Search for the cell housing the specified text and yield its (X, Y) center coordinate. 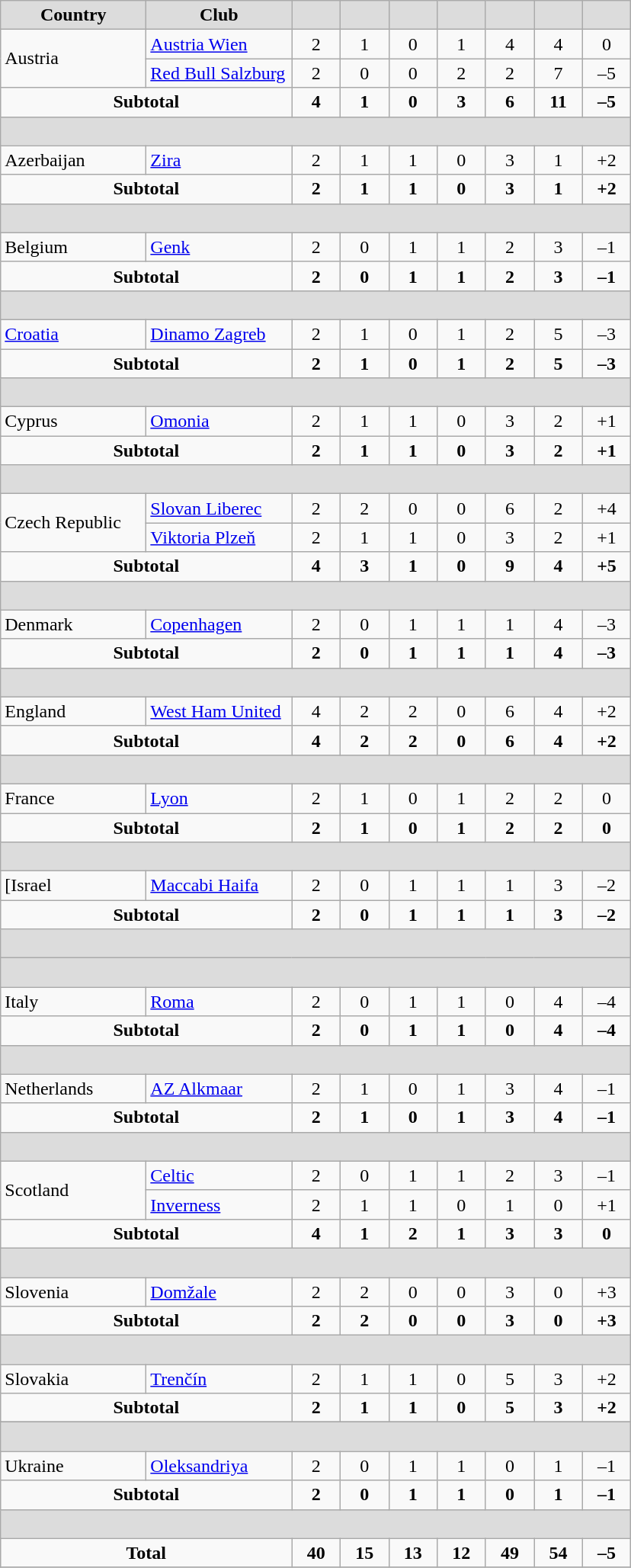
Roma (219, 1002)
Total (146, 1553)
[Israel (73, 886)
Scotland (73, 1190)
Trenčín (219, 1379)
Oleksandriya (219, 1466)
13 (413, 1553)
Viktoria Plzeň (219, 537)
+5 (607, 566)
7 (559, 73)
Denmark (73, 624)
Club (219, 15)
Inverness (219, 1204)
Czech Republic (73, 523)
Slovenia (73, 1292)
Domžale (219, 1292)
Red Bull Salzburg (219, 73)
49 (510, 1553)
Celtic (219, 1175)
Genk (219, 247)
England (73, 711)
West Ham United (219, 711)
Maccabi Haifa (219, 886)
12 (462, 1553)
9 (510, 566)
France (73, 798)
Slovakia (73, 1379)
Azerbaijan (73, 160)
Copenhagen (219, 624)
Omonia (219, 422)
Ukraine (73, 1466)
Lyon (219, 798)
Zira (219, 160)
Italy (73, 1002)
Country (73, 15)
+4 (607, 508)
Cyprus (73, 422)
15 (364, 1553)
Croatia (73, 334)
Austria (73, 59)
Austria Wien (219, 44)
11 (559, 102)
40 (316, 1553)
Belgium (73, 247)
54 (559, 1553)
Slovan Liberec (219, 508)
Dinamo Zagreb (219, 334)
Netherlands (73, 1089)
AZ Alkmaar (219, 1089)
